Identify which cell holds the provided text, then report its (X, Y) central coordinate. 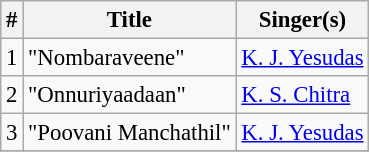
3 (12, 133)
"Nombaraveene" (130, 58)
K. S. Chitra (302, 95)
"Poovani Manchathil" (130, 133)
Title (130, 20)
2 (12, 95)
1 (12, 58)
Singer(s) (302, 20)
"Onnuriyaadaan" (130, 95)
# (12, 20)
